Detect which cell encompasses the target text, then output its (X, Y) center coordinate. 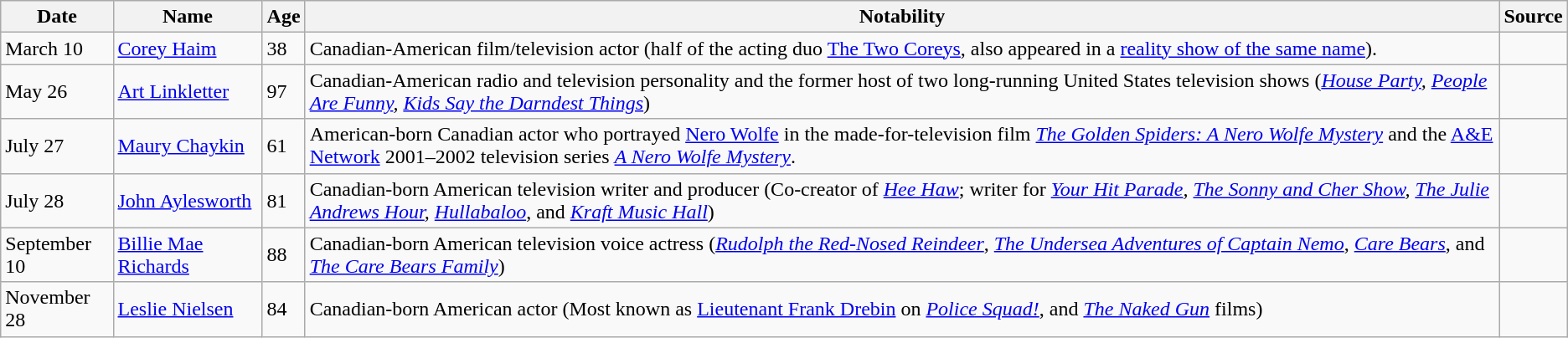
Age (283, 17)
September 10 (57, 254)
Canadian-American film/television actor (half of the acting duo The Two Coreys, also appeared in a reality show of the same name). (902, 49)
Notability (902, 17)
Name (188, 17)
88 (283, 254)
Source (1533, 17)
Date (57, 17)
97 (283, 92)
84 (283, 310)
March 10 (57, 49)
Canadian-born American actor (Most known as Lieutenant Frank Drebin on Police Squad!, and The Naked Gun films) (902, 310)
61 (283, 146)
November 28 (57, 310)
Art Linkletter (188, 92)
Billie Mae Richards (188, 254)
81 (283, 201)
Leslie Nielsen (188, 310)
Corey Haim (188, 49)
May 26 (57, 92)
Maury Chaykin (188, 146)
John Aylesworth (188, 201)
38 (283, 49)
July 28 (57, 201)
July 27 (57, 146)
